From the cell containing the given text, extract its center point as (X, Y) coordinate. 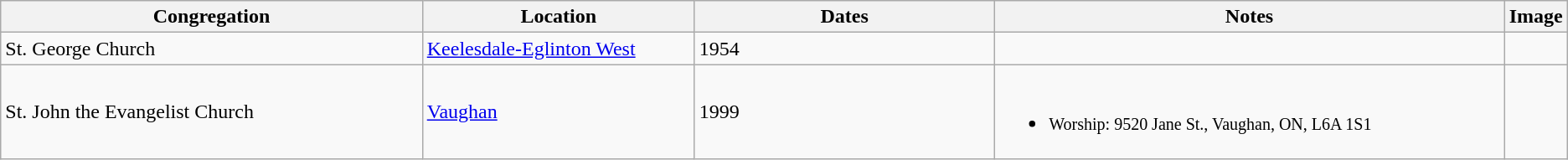
St. George Church (211, 49)
1999 (844, 112)
St. John the Evangelist Church (211, 112)
1954 (844, 49)
Image (1536, 17)
Notes (1250, 17)
Location (558, 17)
Keelesdale-Eglinton West (558, 49)
Dates (844, 17)
Worship: 9520 Jane St., Vaughan, ON, L6A 1S1 (1250, 112)
Vaughan (558, 112)
Congregation (211, 17)
